Detect which cell encompasses the target text, then output its (x, y) center coordinate. 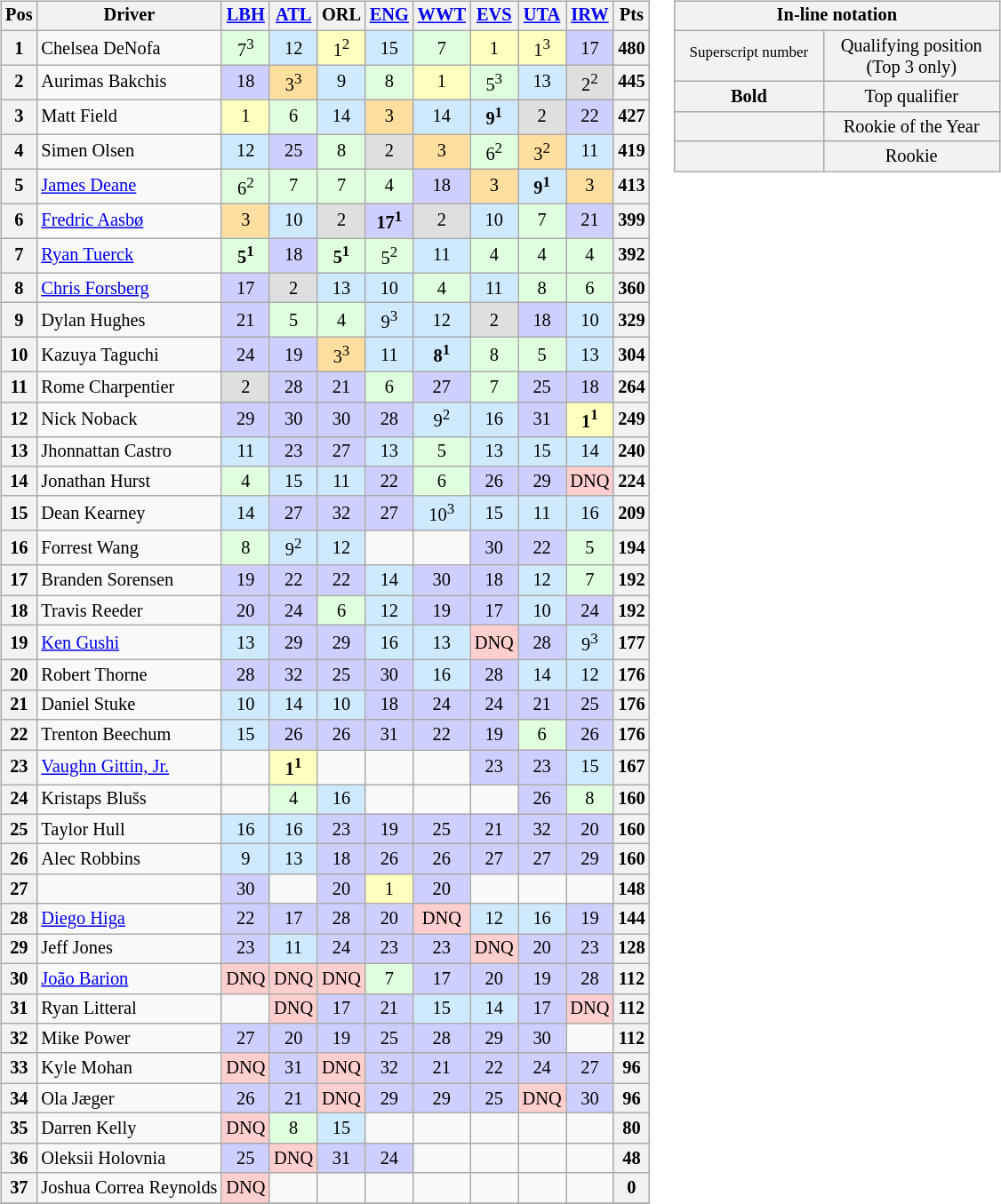
249 (631, 419)
445 (631, 82)
80 (631, 1128)
EVS (494, 16)
Pts (631, 16)
419 (631, 151)
194 (631, 547)
167 (631, 768)
Forrest Wang (129, 547)
53 (494, 82)
Fredric Aasbø (129, 220)
Oleksii Holovnia (129, 1158)
Jonathan Hurst (129, 482)
480 (631, 48)
ENG (389, 16)
IRW (589, 16)
240 (631, 451)
Nick Noback (129, 419)
171 (389, 220)
177 (631, 643)
81 (442, 355)
UTA (542, 16)
Ryan Litteral (129, 1009)
392 (631, 256)
Rome Charpentier (129, 387)
Aurimas Bakchis (129, 82)
34 (19, 1098)
103 (442, 514)
209 (631, 514)
35 (19, 1128)
Ola Jæger (129, 1098)
Chelsea DeNofa (129, 48)
Qualifying position(Top 3 only) (911, 56)
Joshua Correa Reynolds (129, 1188)
52 (389, 256)
LBH (245, 16)
Kazuya Taguchi (129, 355)
Vaughn Gittin, Jr. (129, 768)
Ryan Tuerck (129, 256)
399 (631, 220)
36 (19, 1158)
James Deane (129, 187)
Bold (749, 97)
264 (631, 387)
WWT (442, 16)
144 (631, 919)
Matt Field (129, 117)
Jhonnattan Castro (129, 451)
304 (631, 355)
413 (631, 187)
Chris Forsberg (129, 288)
Rookie (911, 156)
Rookie of the Year (911, 127)
ORL (341, 16)
Darren Kelly (129, 1128)
Trenton Beechum (129, 735)
360 (631, 288)
Kyle Mohan (129, 1068)
Top qualifier (911, 97)
329 (631, 320)
224 (631, 482)
37 (19, 1188)
In-line notation (837, 16)
0 (631, 1188)
Dean Kearney (129, 514)
Driver (129, 16)
128 (631, 949)
Travis Reeder (129, 610)
Daniel Stuke (129, 705)
73 (245, 48)
48 (631, 1158)
Dylan Hughes (129, 320)
Kristaps Blušs (129, 800)
Robert Thorne (129, 675)
148 (631, 889)
João Barion (129, 978)
ATL (293, 16)
Branden Sorensen (129, 580)
Simen Olsen (129, 151)
Jeff Jones (129, 949)
Ken Gushi (129, 643)
Diego Higa (129, 919)
Superscript number (749, 56)
Alec Robbins (129, 859)
Taylor Hull (129, 829)
Mike Power (129, 1039)
427 (631, 117)
Pos (19, 16)
